Search for the cell housing the specified text and yield its [x, y] center coordinate. 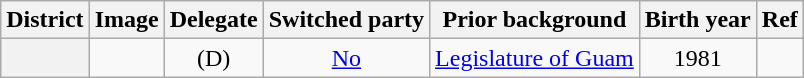
Switched party [346, 20]
Ref [780, 20]
Prior background [535, 20]
District [45, 20]
Legislature of Guam [535, 58]
No [346, 58]
(D) [214, 58]
Birth year [698, 20]
Delegate [214, 20]
1981 [698, 58]
Image [126, 20]
